Return the (X, Y) coordinate for the center point of the cell that contains the specified text.  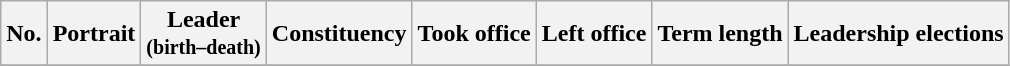
Leader(birth–death) (204, 34)
Constituency (339, 34)
Left office (594, 34)
Took office (474, 34)
Leadership elections (898, 34)
Portrait (94, 34)
Term length (720, 34)
No. (24, 34)
